Return the [X, Y] coordinate for the center point of the cell that contains the specified text.  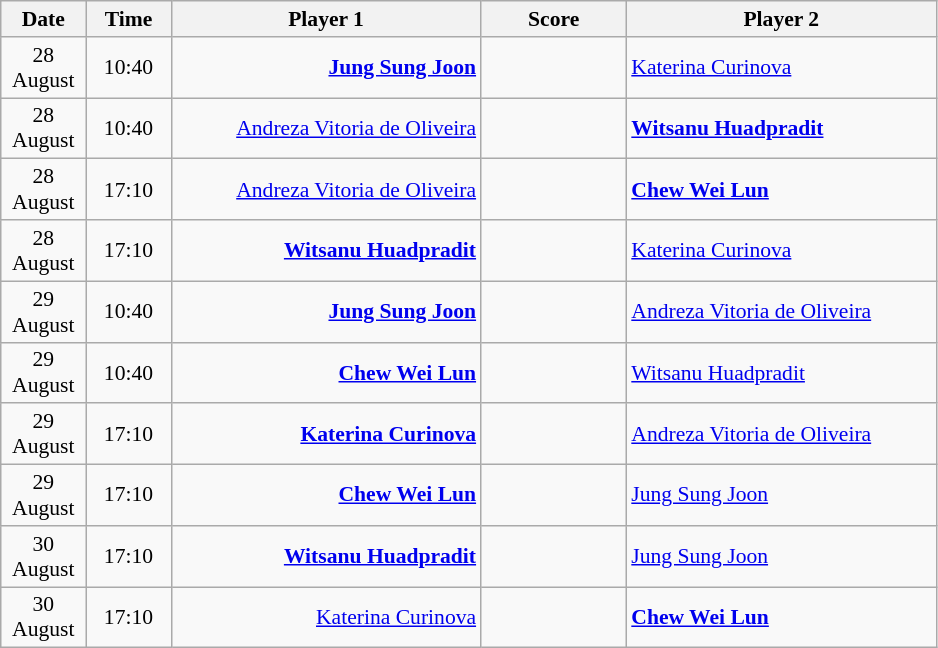
Player 1 [326, 19]
Time [128, 19]
Score [554, 19]
Date [44, 19]
Player 2 [781, 19]
